For the text-containing cell, return its midpoint in (X, Y) coordinate format. 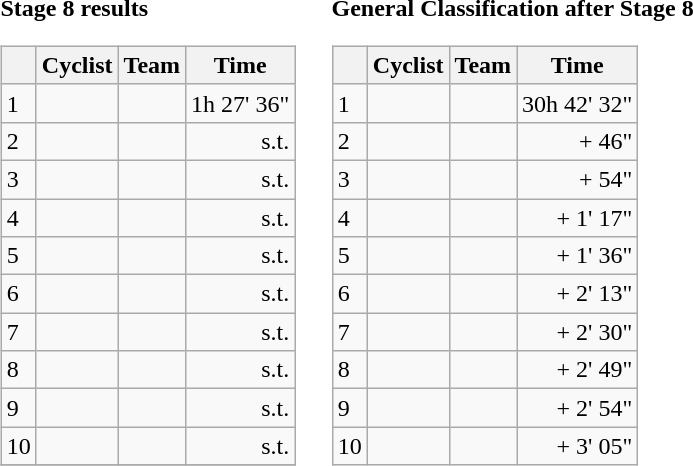
+ 54" (578, 179)
+ 1' 36" (578, 256)
+ 1' 17" (578, 217)
1h 27' 36" (240, 103)
+ 2' 49" (578, 370)
+ 2' 54" (578, 408)
+ 2' 13" (578, 294)
+ 2' 30" (578, 332)
+ 46" (578, 141)
+ 3' 05" (578, 446)
30h 42' 32" (578, 103)
